For the text-containing cell, return its midpoint in (X, Y) coordinate format. 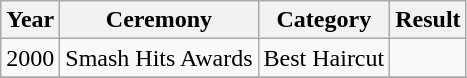
2000 (30, 58)
Smash Hits Awards (159, 58)
Year (30, 20)
Category (324, 20)
Result (428, 20)
Best Haircut (324, 58)
Ceremony (159, 20)
